Extract the [X, Y] coordinate from the center of the cell holding the provided text.  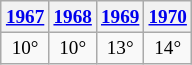
1969 [120, 17]
1967 [25, 17]
1970 [168, 17]
1968 [73, 17]
14° [168, 48]
13° [120, 48]
